For the text-containing cell, return its midpoint in (x, y) coordinate format. 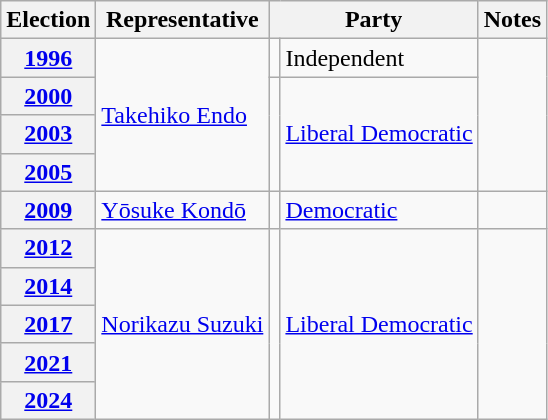
2012 (48, 248)
2017 (48, 324)
2009 (48, 210)
2000 (48, 96)
2005 (48, 172)
Notes (512, 20)
2021 (48, 362)
2003 (48, 134)
Democratic (379, 210)
2024 (48, 400)
1996 (48, 58)
Election (48, 20)
Party (374, 20)
Representative (182, 20)
2014 (48, 286)
Takehiko Endo (182, 115)
Yōsuke Kondō (182, 210)
Independent (379, 58)
Norikazu Suzuki (182, 324)
